Output the (x, y) coordinate of the center of the cell containing the given text.  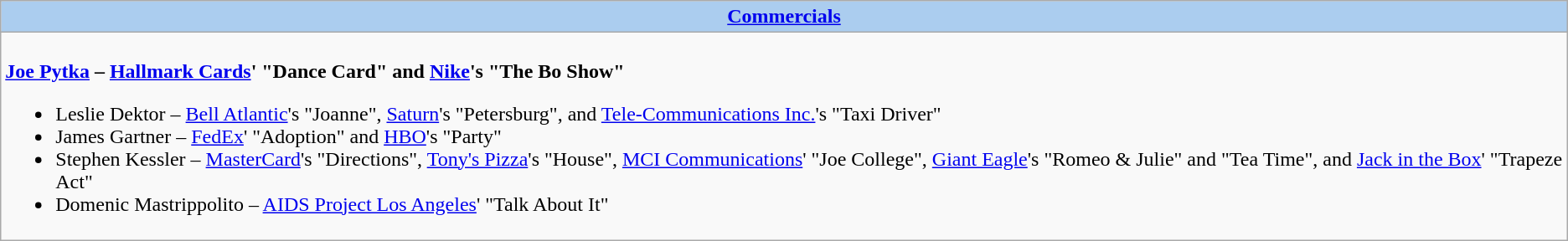
Commercials (784, 17)
